Scan for the cell matching the given text and deliver its (x, y) coordinate at center. 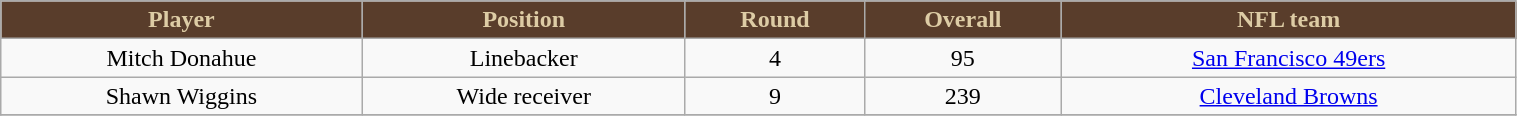
Shawn Wiggins (182, 96)
Mitch Donahue (182, 58)
239 (962, 96)
Linebacker (524, 58)
Round (774, 20)
Position (524, 20)
San Francisco 49ers (1288, 58)
Player (182, 20)
Overall (962, 20)
NFL team (1288, 20)
Wide receiver (524, 96)
95 (962, 58)
Cleveland Browns (1288, 96)
4 (774, 58)
9 (774, 96)
